Find where the given text appears and provide that cell's center as [x, y] coordinate. 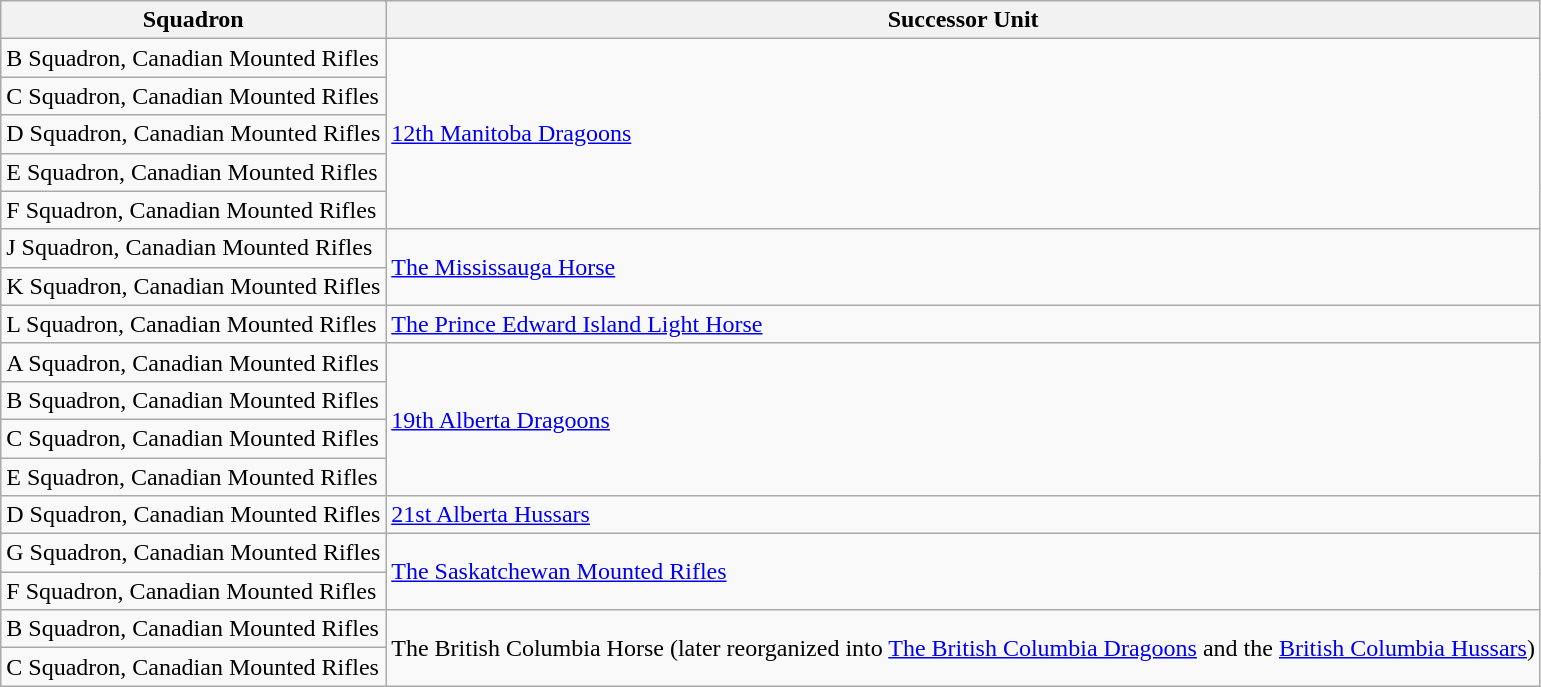
A Squadron, Canadian Mounted Rifles [194, 362]
L Squadron, Canadian Mounted Rifles [194, 324]
G Squadron, Canadian Mounted Rifles [194, 553]
Squadron [194, 20]
The Mississauga Horse [964, 267]
The Prince Edward Island Light Horse [964, 324]
21st Alberta Hussars [964, 515]
Successor Unit [964, 20]
J Squadron, Canadian Mounted Rifles [194, 248]
12th Manitoba Dragoons [964, 134]
K Squadron, Canadian Mounted Rifles [194, 286]
19th Alberta Dragoons [964, 419]
The Saskatchewan Mounted Rifles [964, 572]
The British Columbia Horse (later reorganized into The British Columbia Dragoons and the British Columbia Hussars) [964, 648]
